Return the (x, y) coordinate for the center point of the cell that contains the specified text.  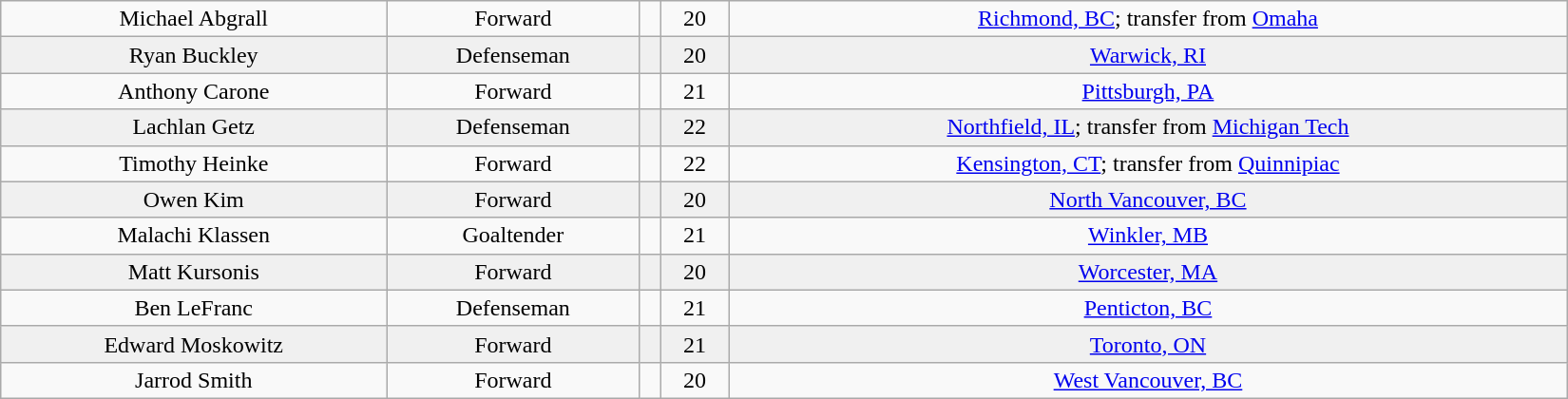
Ryan Buckley (194, 55)
Kensington, CT; transfer from Quinnipiac (1148, 163)
Timothy Heinke (194, 163)
Ben LeFranc (194, 308)
Matt Kursonis (194, 272)
West Vancouver, BC (1148, 380)
Michael Abgrall (194, 19)
Northfield, IL; transfer from Michigan Tech (1148, 127)
Anthony Carone (194, 91)
Malachi Klassen (194, 236)
North Vancouver, BC (1148, 199)
Edward Moskowitz (194, 344)
Lachlan Getz (194, 127)
Richmond, BC; transfer from Omaha (1148, 19)
Winkler, MB (1148, 236)
Penticton, BC (1148, 308)
Jarrod Smith (194, 380)
Owen Kim (194, 199)
Worcester, MA (1148, 272)
Goaltender (513, 236)
Pittsburgh, PA (1148, 91)
Warwick, RI (1148, 55)
Toronto, ON (1148, 344)
